Output the (X, Y) coordinate of the center of the cell containing the given text.  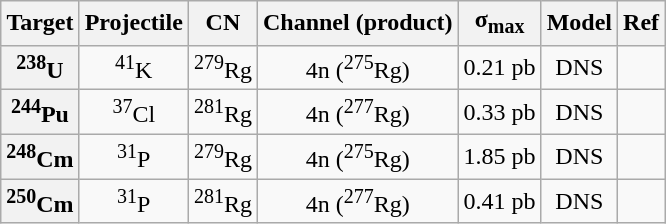
250Cm (40, 202)
0.33 pb (500, 112)
244Pu (40, 112)
41K (134, 68)
Projectile (134, 23)
CN (222, 23)
248Cm (40, 156)
Ref (642, 23)
σmax (500, 23)
Model (579, 23)
0.21 pb (500, 68)
0.41 pb (500, 202)
Target (40, 23)
238U (40, 68)
1.85 pb (500, 156)
37Cl (134, 112)
Channel (product) (358, 23)
